Capture the cell that displays the provided text and extract its (x, y) central coordinate. 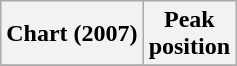
Chart (2007) (72, 34)
Peakposition (189, 34)
